For the text-containing cell, return its midpoint in [X, Y] coordinate format. 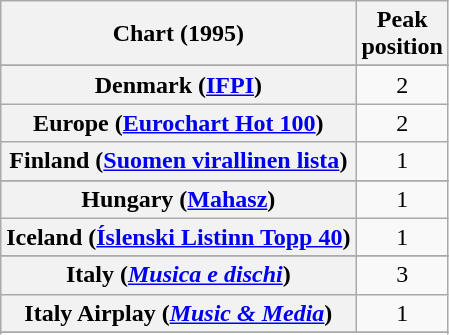
Peakposition [402, 34]
Hungary (Mahasz) [178, 199]
Denmark (IFPI) [178, 85]
Italy (Musica e dischi) [178, 275]
Chart (1995) [178, 34]
Europe (Eurochart Hot 100) [178, 123]
Finland (Suomen virallinen lista) [178, 161]
Italy Airplay (Music & Media) [178, 313]
Iceland (Íslenski Listinn Topp 40) [178, 237]
3 [402, 275]
